Return [X, Y] of the center of cell containing provided text 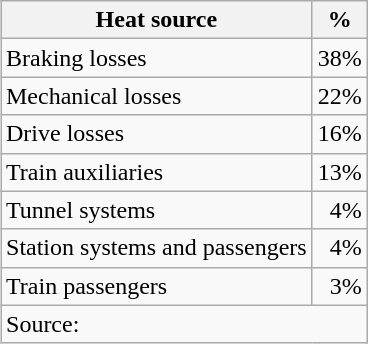
Tunnel systems [156, 210]
Train auxiliaries [156, 172]
Braking losses [156, 58]
16% [340, 134]
Mechanical losses [156, 96]
13% [340, 172]
% [340, 20]
Train passengers [156, 286]
38% [340, 58]
3% [340, 286]
Drive losses [156, 134]
Heat source [156, 20]
22% [340, 96]
Station systems and passengers [156, 248]
Source: [184, 324]
